Return [x, y] of the center of cell containing provided text 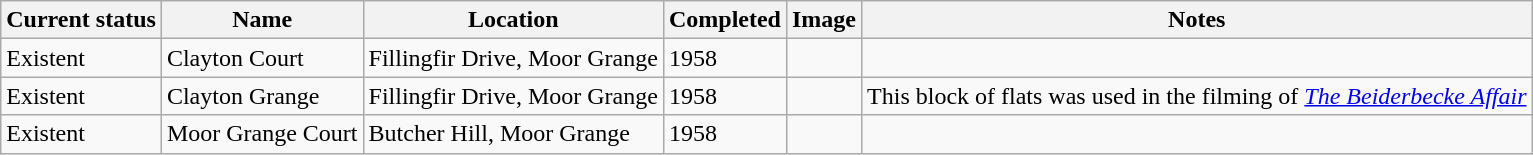
Clayton Grange [262, 96]
Name [262, 20]
Notes [1197, 20]
Completed [724, 20]
Clayton Court [262, 58]
Current status [82, 20]
Moor Grange Court [262, 134]
This block of flats was used in the filming of The Beiderbecke Affair [1197, 96]
Butcher Hill, Moor Grange [513, 134]
Image [824, 20]
Location [513, 20]
